Provide the (x, y) coordinate of the cell's center where the given text is located.  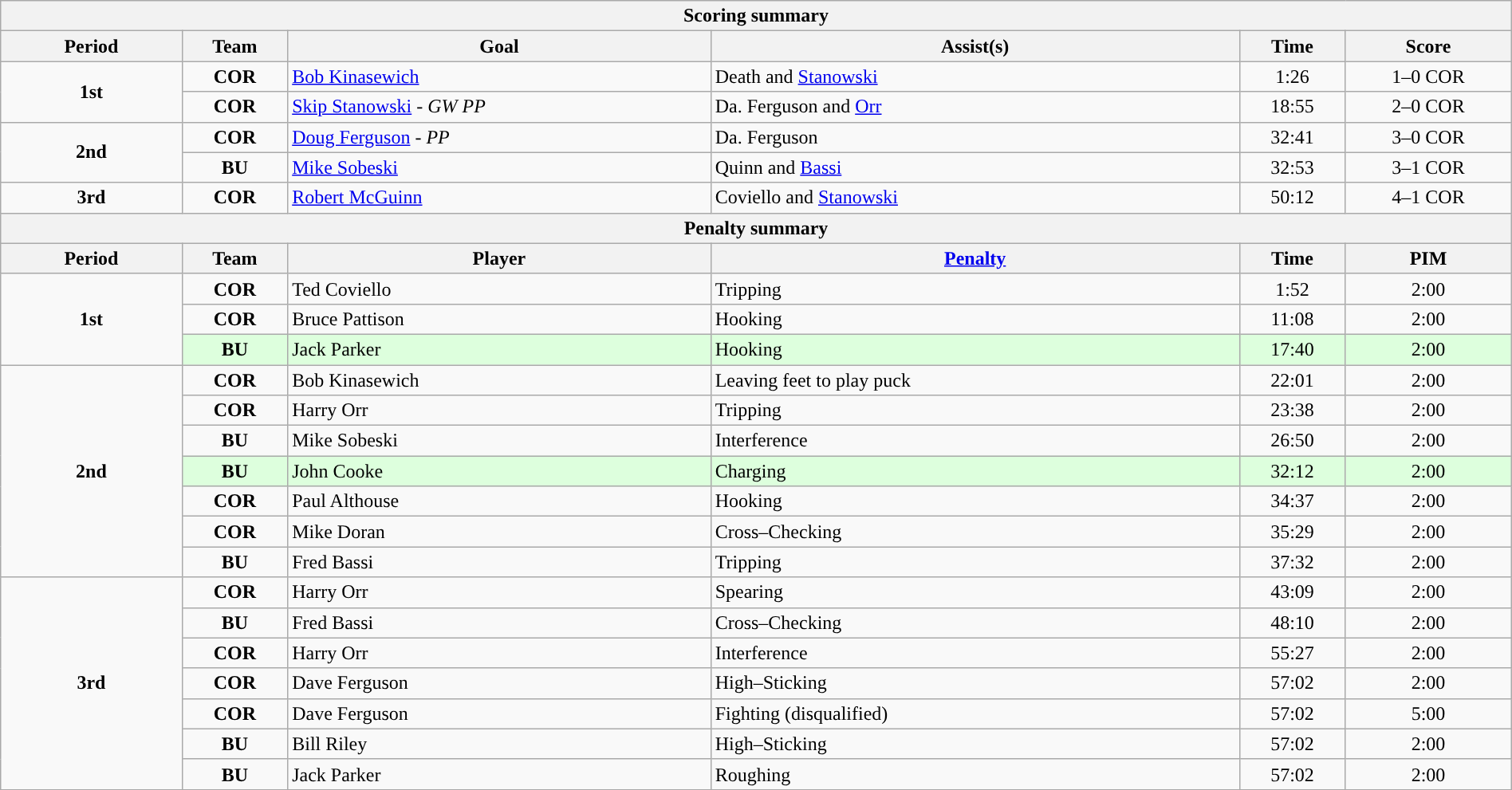
37:32 (1292, 562)
Score (1428, 46)
34:37 (1292, 501)
Mike Doran (499, 532)
Paul Althouse (499, 501)
Robert McGuinn (499, 198)
11:08 (1292, 319)
Skip Stanowski - GW PP (499, 107)
Ted Coviello (499, 289)
1:52 (1292, 289)
43:09 (1292, 592)
23:38 (1292, 411)
1:26 (1292, 77)
3–0 COR (1428, 137)
22:01 (1292, 380)
3–1 COR (1428, 167)
32:12 (1292, 471)
26:50 (1292, 441)
PIM (1428, 258)
5:00 (1428, 713)
Player (499, 258)
Coviello and Stanowski (975, 198)
Death and Stanowski (975, 77)
Da. Ferguson (975, 137)
48:10 (1292, 623)
35:29 (1292, 532)
John Cooke (499, 471)
Penalty (975, 258)
32:53 (1292, 167)
Quinn and Bassi (975, 167)
Spearing (975, 592)
Assist(s) (975, 46)
Penalty summary (756, 228)
Fighting (disqualified) (975, 713)
Leaving feet to play puck (975, 380)
50:12 (1292, 198)
Scoring summary (756, 16)
4–1 COR (1428, 198)
32:41 (1292, 137)
Roughing (975, 774)
55:27 (1292, 653)
17:40 (1292, 349)
18:55 (1292, 107)
Goal (499, 46)
1–0 COR (1428, 77)
Da. Ferguson and Orr (975, 107)
Bill Riley (499, 744)
Bruce Pattison (499, 319)
2–0 COR (1428, 107)
Charging (975, 471)
Doug Ferguson - PP (499, 137)
